Identify which cell holds the provided text, then report its [X, Y] central coordinate. 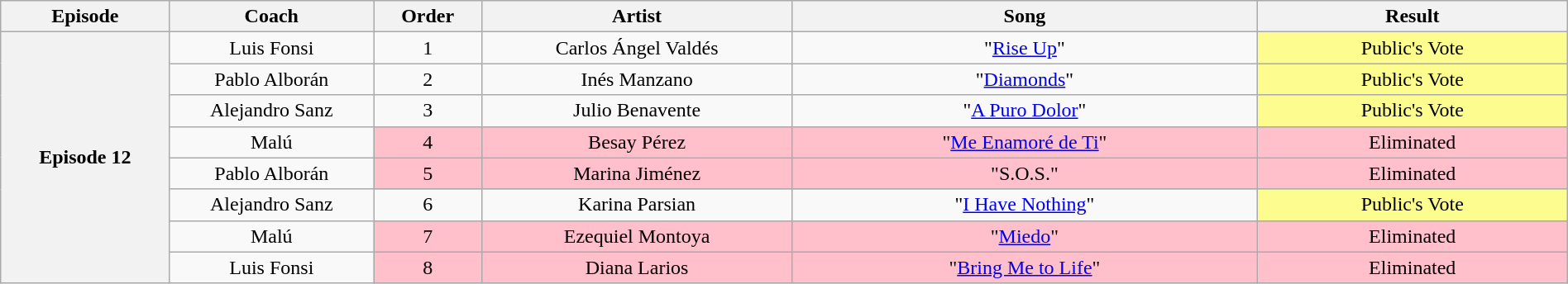
6 [428, 205]
"Miedo" [1025, 236]
"Bring Me to Life" [1025, 267]
Result [1413, 17]
5 [428, 173]
"Rise Up" [1025, 48]
3 [428, 111]
Inés Manzano [637, 79]
"A Puro Dolor" [1025, 111]
Marina Jiménez [637, 173]
Coach [271, 17]
"I Have Nothing" [1025, 205]
1 [428, 48]
"Me Enamoré de Ti" [1025, 142]
Diana Larios [637, 267]
7 [428, 236]
Julio Benavente [637, 111]
"S.O.S." [1025, 173]
4 [428, 142]
2 [428, 79]
"Diamonds" [1025, 79]
8 [428, 267]
Episode [85, 17]
Song [1025, 17]
Artist [637, 17]
Order [428, 17]
Karina Parsian [637, 205]
Besay Pérez [637, 142]
Episode 12 [85, 158]
Ezequiel Montoya [637, 236]
Carlos Ángel Valdés [637, 48]
